For the text-containing cell, return its midpoint in (X, Y) coordinate format. 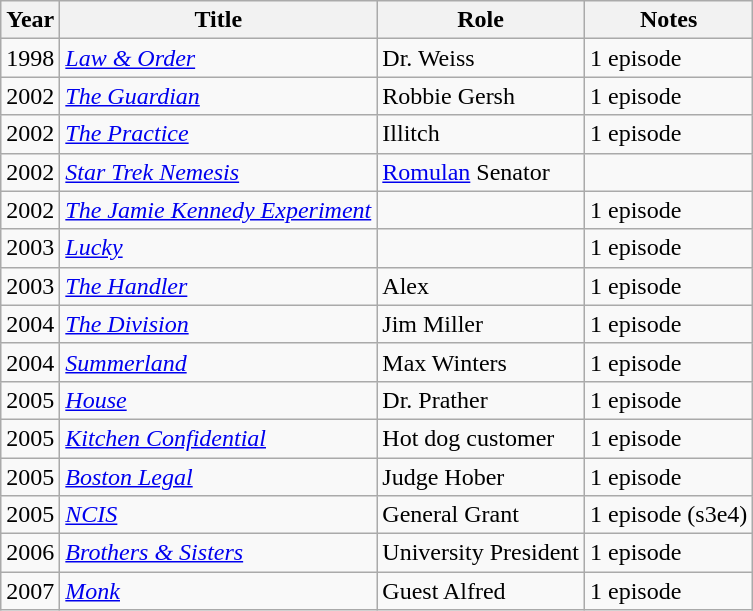
Illitch (481, 134)
Alex (481, 286)
Monk (218, 591)
2006 (30, 553)
1 episode (s3e4) (668, 515)
1998 (30, 58)
Hot dog customer (481, 438)
General Grant (481, 515)
House (218, 400)
The Division (218, 324)
Boston Legal (218, 477)
Max Winters (481, 362)
Year (30, 20)
Romulan Senator (481, 172)
The Guardian (218, 96)
Dr. Weiss (481, 58)
Notes (668, 20)
Guest Alfred (481, 591)
Jim Miller (481, 324)
Judge Hober (481, 477)
Kitchen Confidential (218, 438)
Title (218, 20)
University President (481, 553)
Star Trek Nemesis (218, 172)
The Practice (218, 134)
Dr. Prather (481, 400)
2007 (30, 591)
Lucky (218, 248)
Robbie Gersh (481, 96)
Brothers & Sisters (218, 553)
Law & Order (218, 58)
The Handler (218, 286)
The Jamie Kennedy Experiment (218, 210)
Role (481, 20)
Summerland (218, 362)
NCIS (218, 515)
